Return [X, Y] of the center of cell containing provided text 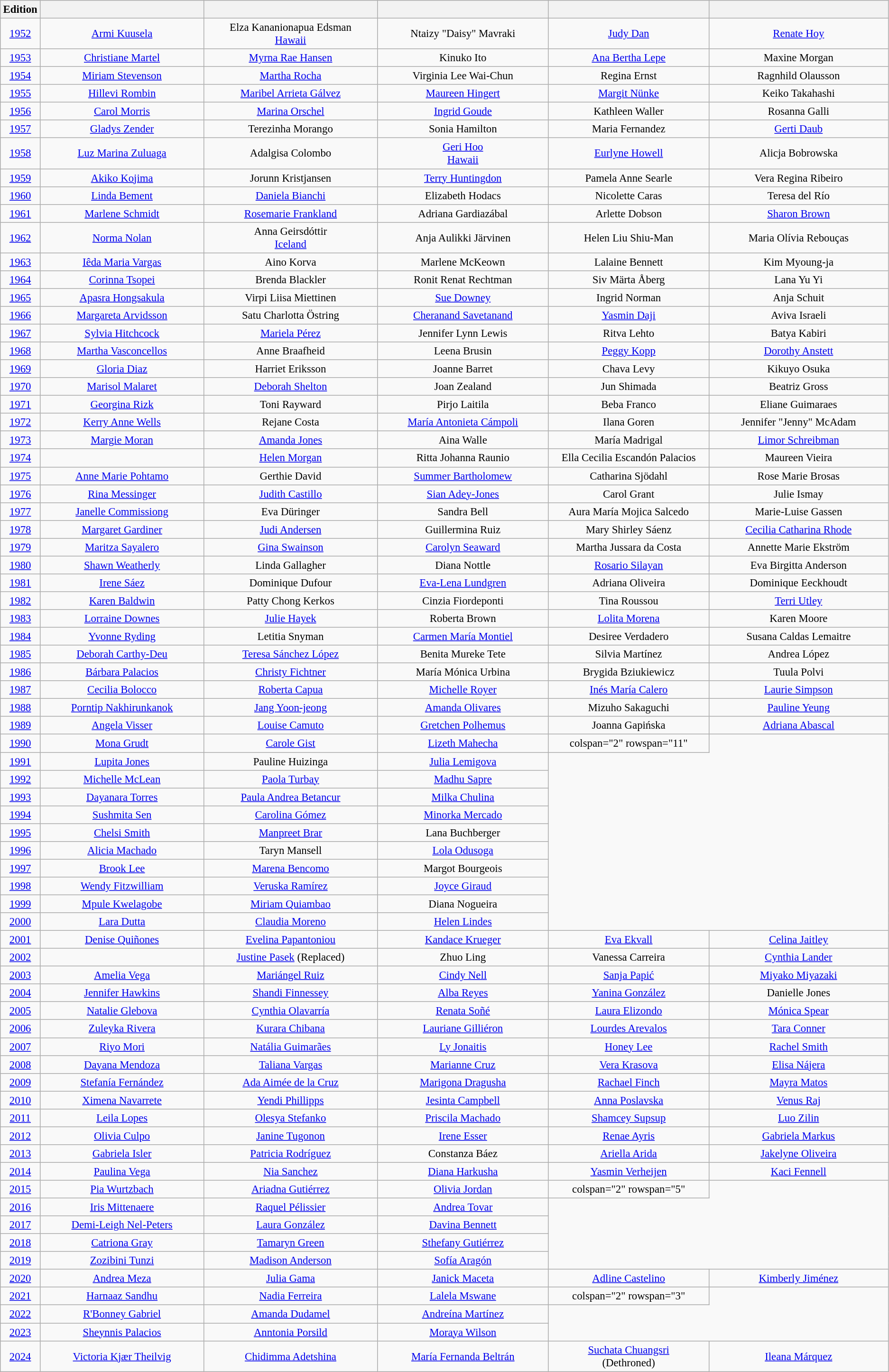
Laura Elizondo [629, 1011]
Ileana Márquez [798, 1356]
Pia Wurtzbach [122, 1189]
Maria Olívia Rebouças [798, 237]
Benita Mureke Tete [463, 654]
Elizabeth Hodacs [463, 195]
Kinuko Ito [463, 58]
Janine Tugonon [291, 1136]
Annette Marie Ekström [798, 547]
Zuleyka Rivera [122, 1029]
1973 [20, 440]
Terezinha Morango [291, 130]
Hillevi Rombin [122, 93]
Batya Kabiri [798, 333]
Shawn Weatherly [122, 565]
Iêda Maria Vargas [122, 262]
Judy Dan [629, 34]
1969 [20, 369]
Natalie Glebova [122, 1011]
Ana Bertha Lepe [629, 58]
2017 [20, 1225]
Anntonia Porsild [291, 1332]
Mariángel Ruiz [291, 975]
Virginia Lee Wai-Chun [463, 76]
2016 [20, 1207]
Paula Andrea Betancur [291, 797]
Ritta Johanna Raunio [463, 458]
Linda Gallagher [291, 565]
2007 [20, 1047]
Summer Bartholomew [463, 476]
1984 [20, 637]
Dayanara Torres [122, 797]
Carol Morris [122, 111]
1959 [20, 178]
Ritva Lehto [629, 333]
Miriam Stevenson [122, 76]
María Madrigal [629, 440]
1971 [20, 405]
Julie Hayek [291, 619]
Mona Grudt [122, 743]
Rachel Smith [798, 1047]
Margaret Gardiner [122, 529]
Patricia Rodríguez [291, 1154]
1987 [20, 690]
Olivia Culpo [122, 1136]
Brook Lee [122, 868]
Cinzia Fiordeponti [463, 601]
Vanessa Carreira [629, 957]
María Antonieta Cámpoli [463, 422]
2018 [20, 1243]
Louise Camuto [291, 725]
1986 [20, 672]
Joyce Giraud [463, 886]
Paola Turbay [291, 779]
Teresa del Río [798, 195]
Miriam Quiambao [291, 904]
Lola Odusoga [463, 851]
Gerti Daub [798, 130]
Akiko Kojima [122, 178]
2002 [20, 957]
Margit Nünke [629, 93]
Myrna Rae Hansen [291, 58]
Kandace Krueger [463, 940]
Natália Guimarães [291, 1047]
Yasmin Daji [629, 315]
Elza Kananionapua Edsman Hawaii [291, 34]
Evelina Papantoniou [291, 940]
Desiree Verdadero [629, 637]
Taliana Vargas [291, 1065]
Ella Cecilia Escandón Palacios [629, 458]
colspan="2" rowspan="11" [629, 743]
Marisol Malaret [122, 387]
Victoria Kjær Theilvig [122, 1356]
Marlene McKeown [463, 262]
Jennifer "Jenny" McAdam [798, 422]
1979 [20, 547]
Chelsi Smith [122, 833]
Rosario Silayan [629, 565]
Anne Braafheid [291, 351]
1996 [20, 851]
Luz Marina Zuluaga [122, 154]
Maritza Sayalero [122, 547]
Demi-Leigh Nel-Peters [122, 1225]
Andrea Tovar [463, 1207]
Adline Castelino [629, 1279]
Teresa Sánchez López [291, 654]
Helen Liu Shiu-Man [629, 237]
1965 [20, 297]
Anja Schuit [798, 297]
Roberta Brown [463, 619]
Davina Bennett [463, 1225]
1957 [20, 130]
Brygida Bziukiewicz [629, 672]
1956 [20, 111]
Linda Bement [122, 195]
1991 [20, 761]
Lolita Morena [629, 619]
Judi Andersen [291, 529]
Geri Hoo Hawaii [463, 154]
Alba Reyes [463, 993]
Maria Fernandez [629, 130]
Daniela Bianchi [291, 195]
2006 [20, 1029]
Yasmin Verheijen [629, 1171]
Tina Roussou [629, 601]
Julie Ismay [798, 494]
Madison Anderson [291, 1261]
Joanna Gapińska [629, 725]
1995 [20, 833]
1976 [20, 494]
Renate Hoy [798, 34]
Christiane Martel [122, 58]
Michelle Royer [463, 690]
Ragnhild Olausson [798, 76]
1983 [20, 619]
Ronit Renat Rechtman [463, 280]
Susana Caldas Lemaitre [798, 637]
Eva Birgitta Anderson [798, 565]
1961 [20, 213]
Renata Soñé [463, 1011]
Amanda Dudamel [291, 1314]
Sylvia Hitchcock [122, 333]
Sthefany Gutiérrez [463, 1243]
Kerry Anne Wells [122, 422]
Constanza Báez [463, 1154]
Stefanía Fernández [122, 1082]
Lauriane Gilliéron [463, 1029]
Milka Chulina [463, 797]
Aura María Mojica Salcedo [629, 511]
Pauline Yeung [798, 708]
Shamcey Supsup [629, 1118]
Brenda Blackler [291, 280]
1963 [20, 262]
Joanne Barret [463, 369]
Elisa Nájera [798, 1065]
1977 [20, 511]
Cecilia Catharina Rhode [798, 529]
Lourdes Arevalos [629, 1029]
Yanina González [629, 993]
Gabriela Markus [798, 1136]
2020 [20, 1279]
Paulina Vega [122, 1171]
Venus Raj [798, 1100]
Michelle McLean [122, 779]
Andrea López [798, 654]
2003 [20, 975]
Carol Grant [629, 494]
Georgina Rizk [122, 405]
Celina Jaitley [798, 940]
1982 [20, 601]
Adriana Oliveira [629, 583]
Kurara Chibana [291, 1029]
Yendi Phillipps [291, 1100]
Taryn Mansell [291, 851]
Terri Utley [798, 601]
Rejane Costa [291, 422]
Lorraine Downes [122, 619]
colspan="2" rowspan="3" [629, 1297]
Justine Pasek (Replaced) [291, 957]
Mary Shirley Sáenz [629, 529]
2013 [20, 1154]
Margareta Arvidsson [122, 315]
Marianne Cruz [463, 1065]
Honey Lee [629, 1047]
Rina Messinger [122, 494]
1988 [20, 708]
Suchata Chuangsri(Dethroned) [629, 1356]
Inés María Calero [629, 690]
Lalela Mswane [463, 1297]
Lana Buchberger [463, 833]
Aviva Israeli [798, 315]
Adalgisa Colombo [291, 154]
2015 [20, 1189]
Dominique Dufour [291, 583]
Maureen Hingert [463, 93]
2005 [20, 1011]
Cecilia Bolocco [122, 690]
Jesinta Campbell [463, 1100]
Regina Ernst [629, 76]
Margot Bourgeois [463, 868]
1994 [20, 815]
Chidimma Adetshina [291, 1356]
Norma Nolan [122, 237]
Armi Kuusela [122, 34]
Marigona Dragusha [463, 1082]
Rosanna Galli [798, 111]
1952 [20, 34]
2004 [20, 993]
Mayra Matos [798, 1082]
Catharina Sjödahl [629, 476]
Tuula Polvi [798, 672]
Janelle Commissiong [122, 511]
Olesya Stefanko [291, 1118]
Ariella Arida [629, 1154]
Edition [20, 9]
Sheynnis Palacios [122, 1332]
Kathleen Waller [629, 111]
Jakelyne Oliveira [798, 1154]
Amanda Olivares [463, 708]
Andrea Meza [122, 1279]
Anna Geirsdóttir Iceland [291, 237]
Martha Jussara da Costa [629, 547]
Ntaizy "Daisy" Mavraki [463, 34]
1954 [20, 76]
Mónica Spear [798, 1011]
Karen Moore [798, 619]
Marina Orschel [291, 111]
Satu Charlotta Östring [291, 315]
Sian Adey-Jones [463, 494]
Martha Rocha [291, 76]
Ariadna Gutiérrez [291, 1189]
Riyo Mori [122, 1047]
Mpule Kwelagobe [122, 904]
Renae Ayris [629, 1136]
1960 [20, 195]
1993 [20, 797]
Arlette Dobson [629, 213]
Harnaaz Sandhu [122, 1297]
Cynthia Lander [798, 957]
Maxine Morgan [798, 58]
Terry Huntingdon [463, 178]
R'Bonney Gabriel [122, 1314]
Maribel Arrieta Gálvez [291, 93]
Pauline Huizinga [291, 761]
Leila Lopes [122, 1118]
Keiko Takahashi [798, 93]
Limor Schreibman [798, 440]
1990 [20, 743]
1970 [20, 387]
1997 [20, 868]
Corinna Tsopei [122, 280]
1992 [20, 779]
Miyako Miyazaki [798, 975]
Toni Rayward [291, 405]
Eva Düringer [291, 511]
Gerthie David [291, 476]
Diana Nogueira [463, 904]
Vera Regina Ribeiro [798, 178]
Deborah Carthy-Deu [122, 654]
Judith Castillo [291, 494]
Cynthia Olavarría [291, 1011]
Patty Chong Kerkos [291, 601]
Ingrid Norman [629, 297]
1966 [20, 315]
Silvia Martínez [629, 654]
Jang Yoon-jeong [291, 708]
Guillermina Ruiz [463, 529]
Eurlyne Howell [629, 154]
Rose Marie Brosas [798, 476]
2014 [20, 1171]
María Fernanda Beltrán [463, 1356]
Jun Shimada [629, 387]
Anja Aulikki Järvinen [463, 237]
Shandi Finnessey [291, 993]
Sushmita Sen [122, 815]
Angela Visser [122, 725]
Adriana Gardiazábal [463, 213]
Lupita Jones [122, 761]
Zozibini Tunzi [122, 1261]
Amanda Jones [291, 440]
Helen Lindes [463, 922]
Marlene Schmidt [122, 213]
2012 [20, 1136]
Danielle Jones [798, 993]
Priscila Machado [463, 1118]
Manpreet Brar [291, 833]
2022 [20, 1314]
Marie-Luise Gassen [798, 511]
colspan="2" rowspan="5" [629, 1189]
Ilana Goren [629, 422]
Adriana Abascal [798, 725]
Olivia Jordan [463, 1189]
Gloria Diaz [122, 369]
2019 [20, 1261]
Helen Morgan [291, 458]
Carolyn Seaward [463, 547]
Eva Ekvall [629, 940]
1972 [20, 422]
Claudia Moreno [291, 922]
2021 [20, 1297]
Joan Zealand [463, 387]
Wendy Fitzwilliam [122, 886]
Andreína Martínez [463, 1314]
Aina Walle [463, 440]
Anna Poslavska [629, 1100]
Deborah Shelton [291, 387]
Amelia Vega [122, 975]
Sue Downey [463, 297]
Apasra Hongsakula [122, 297]
Beatriz Gross [798, 387]
Tamaryn Green [291, 1243]
1985 [20, 654]
1964 [20, 280]
Zhuo Ling [463, 957]
Laura González [291, 1225]
1962 [20, 237]
Sharon Brown [798, 213]
Peggy Kopp [629, 351]
2011 [20, 1118]
Ada Aimée de la Cruz [291, 1082]
1980 [20, 565]
Diana Nottle [463, 565]
Pamela Anne Searle [629, 178]
Anne Marie Pohtamo [122, 476]
Dominique Eeckhoudt [798, 583]
Kim Myoung-ja [798, 262]
Ly Jonaitis [463, 1047]
Minorka Mercado [463, 815]
Aino Korva [291, 262]
Raquel Pélissier [291, 1207]
Lalaine Bennett [629, 262]
Maureen Vieira [798, 458]
Pirjo Laitila [463, 405]
Nicolette Caras [629, 195]
Beba Franco [629, 405]
1974 [20, 458]
Iris Mittenaere [122, 1207]
Sanja Papić [629, 975]
2010 [20, 1100]
1967 [20, 333]
Cindy Nell [463, 975]
María Mónica Urbina [463, 672]
Lara Dutta [122, 922]
Margie Moran [122, 440]
Diana Harkusha [463, 1171]
Janick Maceta [463, 1279]
Roberta Capua [291, 690]
Ximena Navarrete [122, 1100]
Tara Conner [798, 1029]
Siv Märta Åberg [629, 280]
Ingrid Goude [463, 111]
Irene Sáez [122, 583]
Mizuho Sakaguchi [629, 708]
Karen Baldwin [122, 601]
Letitia Snyman [291, 637]
1998 [20, 886]
Luo Zilin [798, 1118]
Rachael Finch [629, 1082]
Julia Gama [291, 1279]
Catriona Gray [122, 1243]
1999 [20, 904]
Dayana Mendoza [122, 1065]
Alicja Bobrowska [798, 154]
Kikuyo Osuka [798, 369]
Eliane Guimaraes [798, 405]
Lana Yu Yi [798, 280]
Martha Vasconcellos [122, 351]
Harriet Eriksson [291, 369]
Carole Gist [291, 743]
Jorunn Kristjansen [291, 178]
Laurie Simpson [798, 690]
Madhu Sapre [463, 779]
Kaci Fennell [798, 1171]
Rosemarie Frankland [291, 213]
Gretchen Polhemus [463, 725]
Gabriela Isler [122, 1154]
Denise Quiñones [122, 940]
Porntip Nakhirunkanok [122, 708]
Gina Swainson [291, 547]
1955 [20, 93]
Eva-Lena Lundgren [463, 583]
Gladys Zender [122, 130]
Nia Sanchez [291, 1171]
Yvonne Ryding [122, 637]
Marena Bencomo [291, 868]
Vera Krasova [629, 1065]
Jennifer Lynn Lewis [463, 333]
1989 [20, 725]
Virpi Liisa Miettinen [291, 297]
Sandra Bell [463, 511]
2008 [20, 1065]
1953 [20, 58]
Veruska Ramírez [291, 886]
Chava Levy [629, 369]
Mariela Pérez [291, 333]
Sofía Aragón [463, 1261]
1978 [20, 529]
Bárbara Palacios [122, 672]
Carolina Gómez [291, 815]
Lizeth Mahecha [463, 743]
Jennifer Hawkins [122, 993]
1981 [20, 583]
2001 [20, 940]
Sonia Hamilton [463, 130]
Julia Lemigova [463, 761]
2024 [20, 1356]
Dorothy Anstett [798, 351]
Leena Brusin [463, 351]
Alicia Machado [122, 851]
Carmen María Montiel [463, 637]
Moraya Wilson [463, 1332]
2000 [20, 922]
Christy Fichtner [291, 672]
Cheranand Savetanand [463, 315]
Nadia Ferreira [291, 1297]
1958 [20, 154]
Irene Esser [463, 1136]
2023 [20, 1332]
1968 [20, 351]
1975 [20, 476]
Kimberly Jiménez [798, 1279]
2009 [20, 1082]
